Detect which cell encompasses the target text, then output its (X, Y) center coordinate. 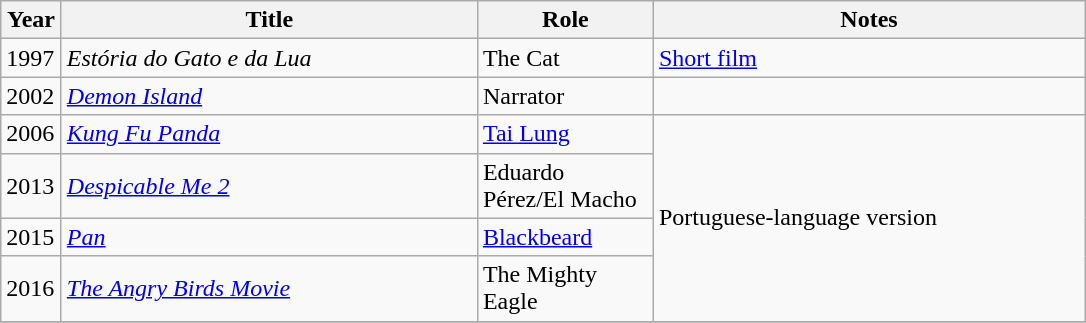
1997 (32, 58)
Notes (868, 20)
Tai Lung (565, 134)
2006 (32, 134)
Despicable Me 2 (269, 186)
The Cat (565, 58)
2015 (32, 237)
Estória do Gato e da Lua (269, 58)
Role (565, 20)
The Mighty Eagle (565, 288)
2016 (32, 288)
The Angry Birds Movie (269, 288)
Eduardo Pérez/El Macho (565, 186)
Pan (269, 237)
Demon Island (269, 96)
Blackbeard (565, 237)
2013 (32, 186)
2002 (32, 96)
Narrator (565, 96)
Title (269, 20)
Short film (868, 58)
Portuguese-language version (868, 218)
Year (32, 20)
Kung Fu Panda (269, 134)
